From the cell containing the given text, extract its center point as (x, y) coordinate. 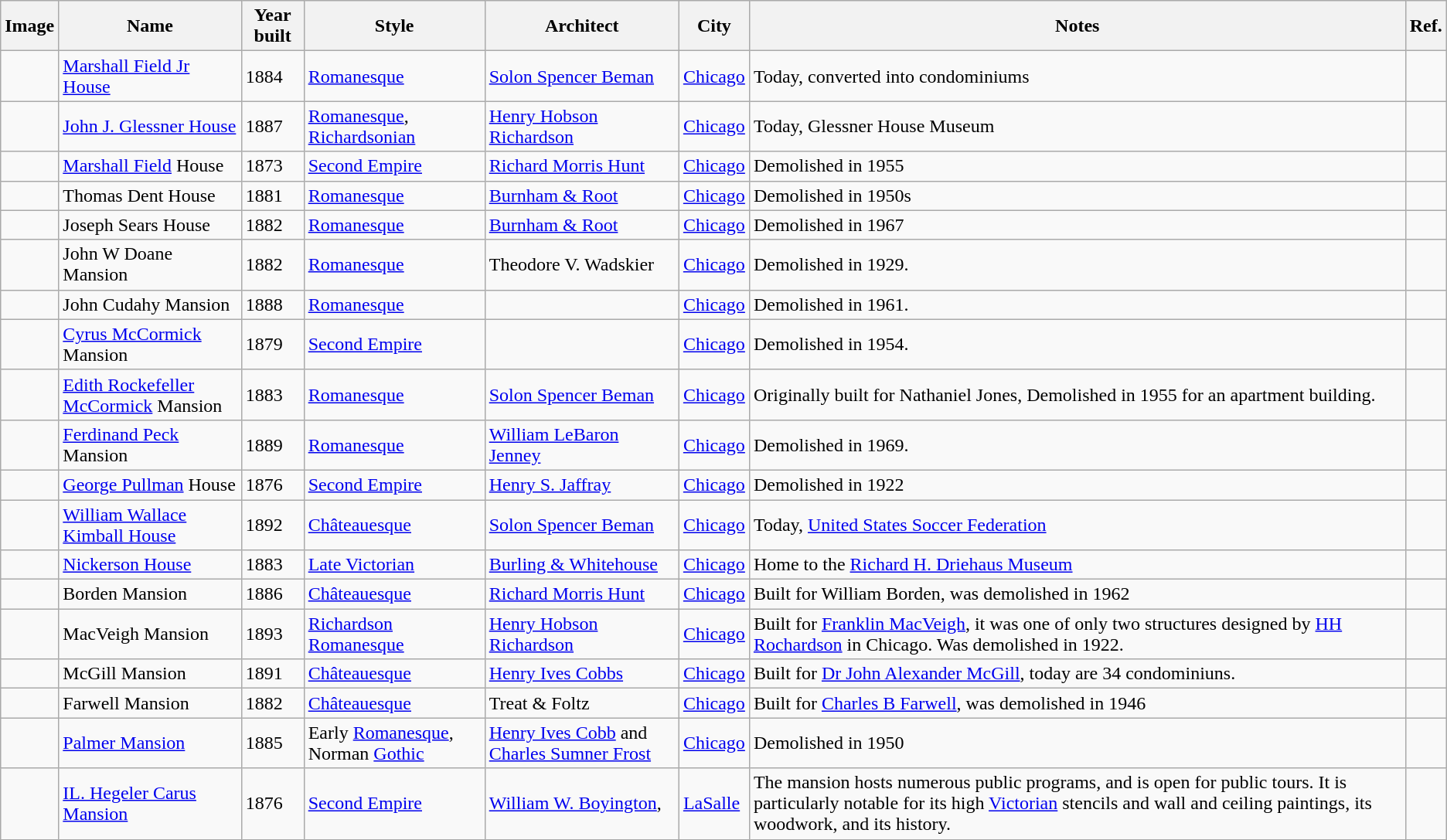
Treat & Foltz (581, 703)
LaSalle (714, 804)
1891 (272, 674)
Home to the Richard H. Driehaus Museum (1078, 565)
William LeBaron Jenney (581, 445)
1873 (272, 166)
Demolished in 1961. (1078, 304)
Henry Ives Cobb and Charles Sumner Frost (581, 743)
1893 (272, 634)
Theodore V. Wadskier (581, 264)
1885 (272, 743)
William W. Boyington, (581, 804)
1887 (272, 127)
John J. Glessner House (150, 127)
John Cudahy Mansion (150, 304)
1886 (272, 594)
Built for William Borden, was demolished in 1962 (1078, 594)
Henry S. Jaffray (581, 485)
Joseph Sears House (150, 225)
Thomas Dent House (150, 196)
Demolished in 1967 (1078, 225)
Farwell Mansion (150, 703)
City (714, 26)
Name (150, 26)
Burling & Whitehouse (581, 565)
McGill Mansion (150, 674)
Demolished in 1929. (1078, 264)
Early Romanesque, Norman Gothic (394, 743)
Year built (272, 26)
Built for Franklin MacVeigh, it was one of only two structures designed by HH Rochardson in Chicago. Was demolished in 1922. (1078, 634)
1881 (272, 196)
Late Victorian (394, 565)
1888 (272, 304)
Cyrus McCormick Mansion (150, 345)
Richardson Romanesque (394, 634)
Ferdinand Peck Mansion (150, 445)
Borden Mansion (150, 594)
Demolished in 1922 (1078, 485)
1892 (272, 524)
Demolished in 1950 (1078, 743)
Palmer Mansion (150, 743)
Henry Ives Cobbs (581, 674)
Style (394, 26)
Image (29, 26)
Architect (581, 26)
Edith Rockefeller McCormick Mansion (150, 394)
MacVeigh Mansion (150, 634)
Demolished in 1955 (1078, 166)
Marshall Field Jr House (150, 76)
Today, converted into condominiums (1078, 76)
George Pullman House (150, 485)
Demolished in 1954. (1078, 345)
Marshall Field House (150, 166)
Today, Glessner House Museum (1078, 127)
John W Doane Mansion (150, 264)
Today, United States Soccer Federation (1078, 524)
Built for Charles B Farwell, was demolished in 1946 (1078, 703)
1884 (272, 76)
Notes (1078, 26)
Demolished in 1950s (1078, 196)
Romanesque, Richardsonian (394, 127)
1879 (272, 345)
William Wallace Kimball House (150, 524)
IL. Hegeler Carus Mansion (150, 804)
Originally built for Nathaniel Jones, Demolished in 1955 for an apartment building. (1078, 394)
Ref. (1425, 26)
Demolished in 1969. (1078, 445)
1889 (272, 445)
Nickerson House (150, 565)
Built for Dr John Alexander McGill, today are 34 condominiuns. (1078, 674)
